For the text-containing cell, return its midpoint in [X, Y] coordinate format. 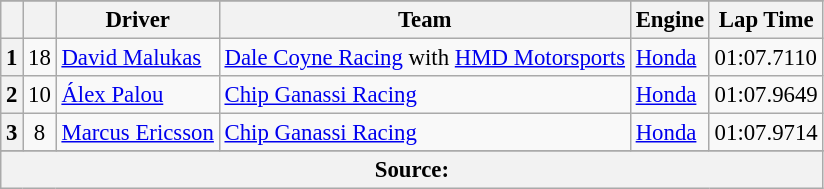
Engine [670, 20]
Source: [412, 170]
Driver [138, 20]
Marcus Ericsson [138, 133]
Lap Time [766, 20]
Álex Palou [138, 95]
David Malukas [138, 58]
3 [12, 133]
01:07.9649 [766, 95]
Dale Coyne Racing with HMD Motorsports [424, 58]
Team [424, 20]
01:07.9714 [766, 133]
2 [12, 95]
18 [40, 58]
01:07.7110 [766, 58]
10 [40, 95]
8 [40, 133]
1 [12, 58]
